Provide the [X, Y] coordinate of the cell's center where the given text is located.  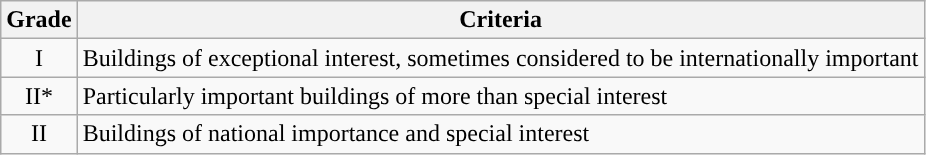
I [39, 58]
Particularly important buildings of more than special interest [500, 96]
II [39, 134]
Grade [39, 20]
Buildings of national importance and special interest [500, 134]
Buildings of exceptional interest, sometimes considered to be internationally important [500, 58]
II* [39, 96]
Criteria [500, 20]
